Provide the (X, Y) coordinate of the cell's center where the given text is located.  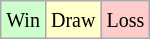
Win (24, 20)
Loss (126, 20)
Draw (72, 20)
